Find where the given text appears and provide that cell's center as [x, y] coordinate. 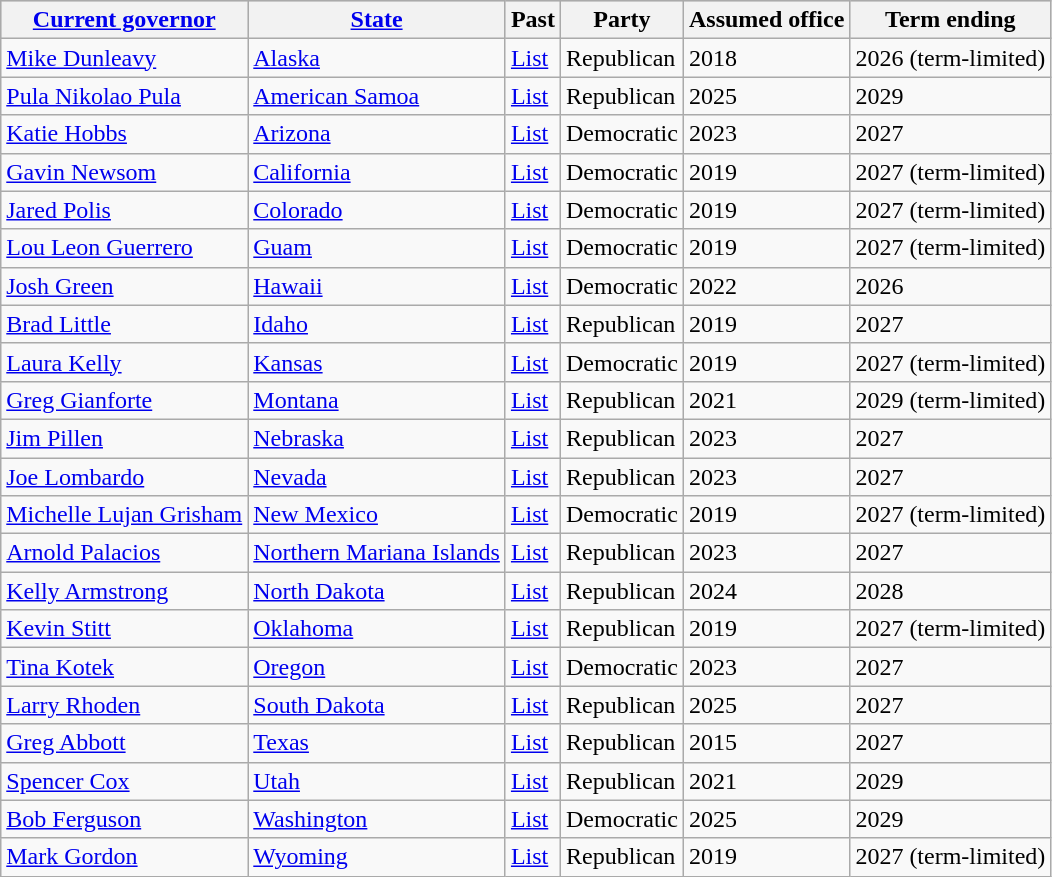
Party [622, 20]
New Mexico [377, 515]
Past [532, 20]
Mark Gordon [124, 857]
Joe Lombardo [124, 477]
Current governor [124, 20]
Josh Green [124, 286]
California [377, 172]
Bob Ferguson [124, 819]
Katie Hobbs [124, 134]
Oregon [377, 667]
Mike Dunleavy [124, 58]
Nebraska [377, 438]
Nevada [377, 477]
Alaska [377, 58]
Northern Mariana Islands [377, 553]
Term ending [950, 20]
2029 (term-limited) [950, 400]
Greg Abbott [124, 743]
2018 [766, 58]
Laura Kelly [124, 362]
Texas [377, 743]
Guam [377, 248]
Arizona [377, 134]
Greg Gianforte [124, 400]
State [377, 20]
Jim Pillen [124, 438]
Montana [377, 400]
Spencer Cox [124, 781]
Kelly Armstrong [124, 591]
2028 [950, 591]
Michelle Lujan Grisham [124, 515]
Hawaii [377, 286]
American Samoa [377, 96]
Washington [377, 819]
Assumed office [766, 20]
Utah [377, 781]
Oklahoma [377, 629]
Jared Polis [124, 210]
2024 [766, 591]
North Dakota [377, 591]
2022 [766, 286]
2026 [950, 286]
Colorado [377, 210]
Idaho [377, 324]
Larry Rhoden [124, 705]
Gavin Newsom [124, 172]
Brad Little [124, 324]
2026 (term-limited) [950, 58]
Kansas [377, 362]
Kevin Stitt [124, 629]
South Dakota [377, 705]
2015 [766, 743]
Lou Leon Guerrero [124, 248]
Arnold Palacios [124, 553]
Tina Kotek [124, 667]
Pula Nikolao Pula [124, 96]
Wyoming [377, 857]
